Capture the cell that displays the provided text and extract its [x, y] central coordinate. 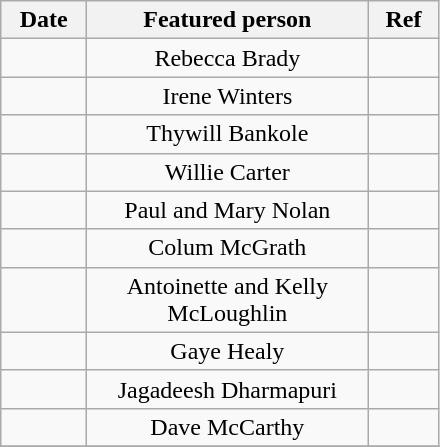
Rebecca Brady [228, 58]
Date [44, 20]
Paul and Mary Nolan [228, 210]
Featured person [228, 20]
Colum McGrath [228, 248]
Dave McCarthy [228, 427]
Irene Winters [228, 96]
Jagadeesh Dharmapuri [228, 389]
Gaye Healy [228, 351]
Thywill Bankole [228, 134]
Antoinette and Kelly McLoughlin [228, 300]
Willie Carter [228, 172]
Ref [404, 20]
